Search for the cell housing the specified text and yield its [X, Y] center coordinate. 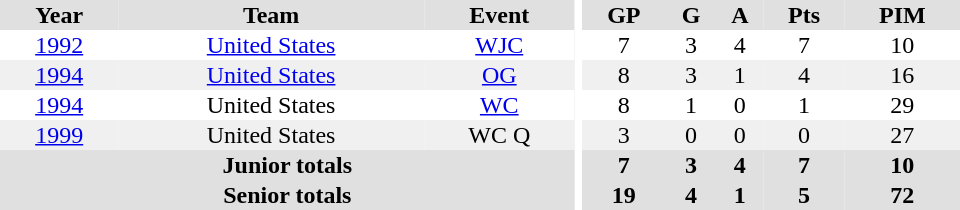
16 [902, 75]
OG [500, 75]
G [691, 15]
Senior totals [288, 195]
1992 [59, 45]
Event [500, 15]
27 [902, 135]
A [740, 15]
WC Q [500, 135]
Junior totals [288, 165]
72 [902, 195]
1999 [59, 135]
Pts [804, 15]
WJC [500, 45]
29 [902, 105]
GP [624, 15]
5 [804, 195]
Team [271, 15]
WC [500, 105]
Year [59, 15]
19 [624, 195]
PIM [902, 15]
